Search for the cell housing the specified text and yield its (x, y) center coordinate. 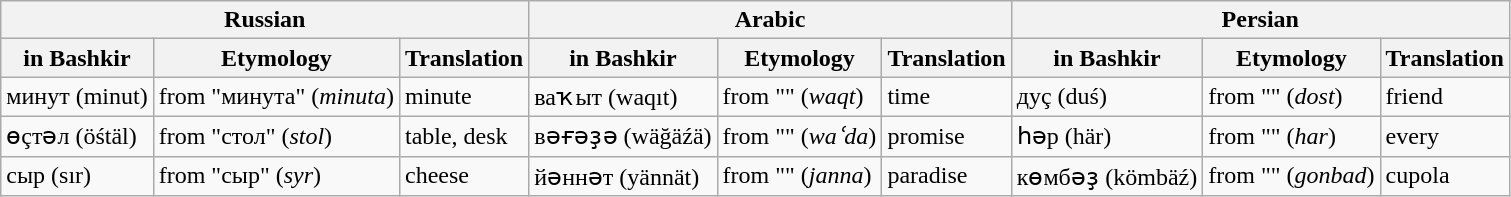
from "стол" (stol) (276, 136)
from "" (waqt) (800, 97)
cupola (1444, 176)
Persian (1260, 20)
from "" (waʿda) (800, 136)
ваҡыт (waqıt) (623, 97)
йәннәт (yännät) (623, 176)
from "" (janna) (800, 176)
минут (minut) (77, 97)
from "" (gonbad) (1292, 176)
һәр (här) (1107, 136)
from "сыр" (syr) (276, 176)
Arabic (770, 20)
from "минута" (minuta) (276, 97)
сыр (sır) (77, 176)
көмбәҙ (kömbäź) (1107, 176)
paradise (946, 176)
table, desk (464, 136)
promise (946, 136)
Russian (265, 20)
дуç (duś) (1107, 97)
friend (1444, 97)
minute (464, 97)
өçтәл (öśtäl) (77, 136)
from "" (har) (1292, 136)
cheese (464, 176)
every (1444, 136)
time (946, 97)
вәғәҙә (wäğäźä) (623, 136)
from "" (dost) (1292, 97)
